Locate the cell with the specified text and output its [X, Y] center coordinate. 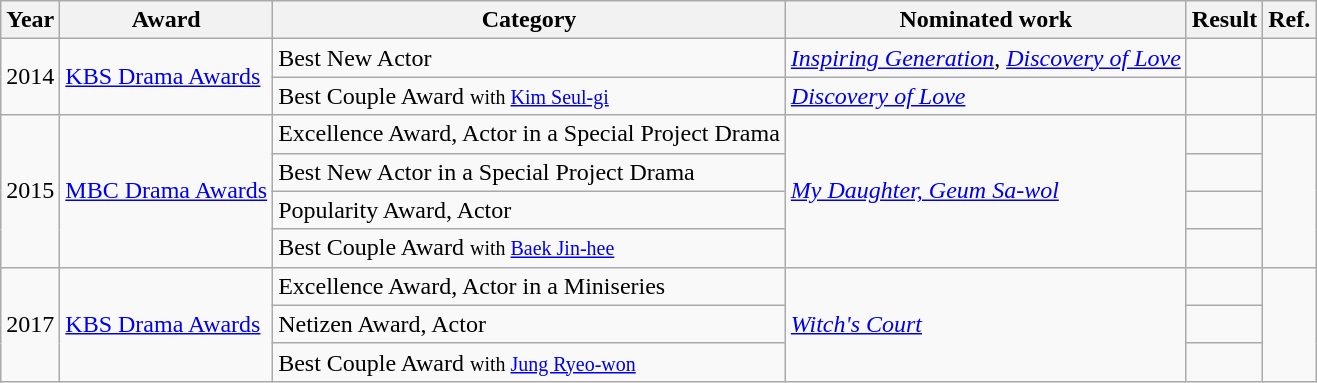
Result [1224, 20]
2014 [30, 77]
Nominated work [986, 20]
Discovery of Love [986, 96]
Excellence Award, Actor in a Special Project Drama [530, 134]
2015 [30, 191]
Award [166, 20]
Best Couple Award with Baek Jin-hee [530, 248]
Category [530, 20]
Popularity Award, Actor [530, 210]
2017 [30, 324]
Best Couple Award with Kim Seul-gi [530, 96]
Witch's Court [986, 324]
Ref. [1290, 20]
Inspiring Generation, Discovery of Love [986, 58]
Best Couple Award with Jung Ryeo-won [530, 362]
Year [30, 20]
Netizen Award, Actor [530, 324]
MBC Drama Awards [166, 191]
Best New Actor in a Special Project Drama [530, 172]
My Daughter, Geum Sa-wol [986, 191]
Excellence Award, Actor in a Miniseries [530, 286]
Best New Actor [530, 58]
